Provide the [X, Y] coordinate of the cell's center where the given text is located.  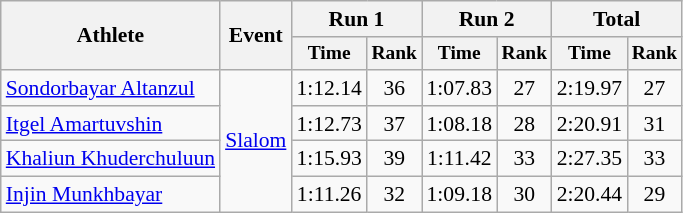
Total [617, 19]
1:12.73 [328, 124]
28 [524, 124]
1:09.18 [460, 195]
Athlete [110, 36]
36 [394, 88]
2:20.44 [590, 195]
32 [394, 195]
Itgel Amartuvshin [110, 124]
1:11.42 [460, 159]
2:19.97 [590, 88]
31 [654, 124]
Khaliun Khuderchuluun [110, 159]
Injin Munkhbayar [110, 195]
39 [394, 159]
1:07.83 [460, 88]
2:20.91 [590, 124]
Run 1 [356, 19]
1:08.18 [460, 124]
Event [256, 36]
29 [654, 195]
30 [524, 195]
Sondorbayar Altanzul [110, 88]
1:15.93 [328, 159]
Slalom [256, 141]
2:27.35 [590, 159]
1:12.14 [328, 88]
1:11.26 [328, 195]
Run 2 [487, 19]
37 [394, 124]
